Scan for the cell matching the given text and deliver its [x, y] coordinate at center. 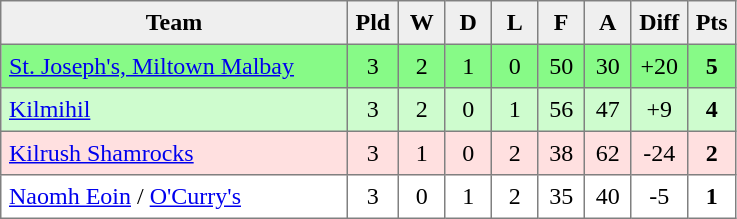
5 [711, 66]
38 [561, 153]
St. Joseph's, Miltown Malbay [174, 66]
Team [174, 23]
Pts [711, 23]
56 [561, 110]
Pld [372, 23]
F [561, 23]
50 [561, 66]
40 [607, 197]
-24 [659, 153]
-5 [659, 197]
Kilrush Shamrocks [174, 153]
W [421, 23]
30 [607, 66]
L [514, 23]
Naomh Eoin / O'Curry's [174, 197]
D [468, 23]
4 [711, 110]
A [607, 23]
+20 [659, 66]
Diff [659, 23]
Kilmihil [174, 110]
35 [561, 197]
+9 [659, 110]
47 [607, 110]
62 [607, 153]
